Capture the cell that displays the provided text and extract its [X, Y] central coordinate. 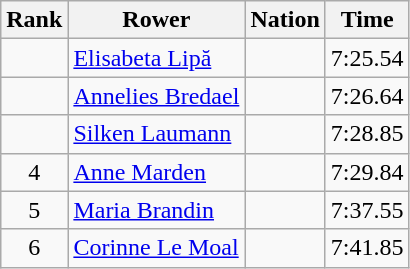
Annelies Bredael [156, 96]
Time [367, 20]
7:26.64 [367, 96]
Nation [285, 20]
7:37.55 [367, 210]
Silken Laumann [156, 134]
Elisabeta Lipă [156, 58]
Rower [156, 20]
5 [34, 210]
Anne Marden [156, 172]
4 [34, 172]
Maria Brandin [156, 210]
Rank [34, 20]
7:41.85 [367, 248]
6 [34, 248]
Corinne Le Moal [156, 248]
7:25.54 [367, 58]
7:28.85 [367, 134]
7:29.84 [367, 172]
